Find where the given text appears and provide that cell's center as (X, Y) coordinate. 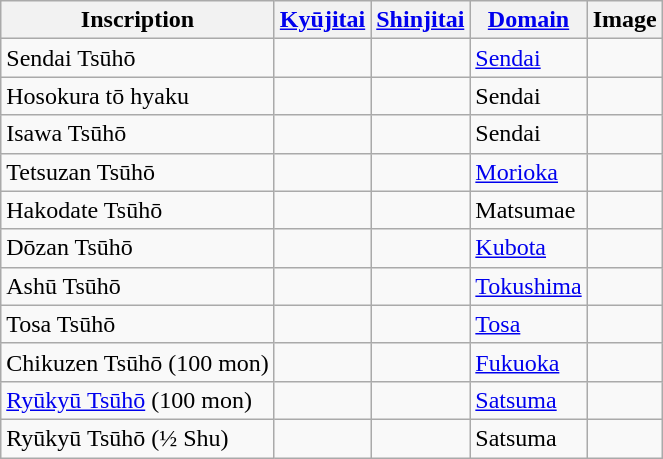
Kubota (528, 248)
Matsumae (528, 210)
Fukuoka (528, 362)
Chikuzen Tsūhō (100 mon) (138, 362)
Image (624, 20)
Tosa Tsūhō (138, 324)
Tosa (528, 324)
Hosokura tō hyaku (138, 96)
Tetsuzan Tsūhō (138, 172)
Domain (528, 20)
Sendai Tsūhō (138, 58)
Ryūkyū Tsūhō (100 mon) (138, 400)
Tokushima (528, 286)
Dōzan Tsūhō (138, 248)
Shinjitai (420, 20)
Ashū Tsūhō (138, 286)
Isawa Tsūhō (138, 134)
Kyūjitai (322, 20)
Hakodate Tsūhō (138, 210)
Inscription (138, 20)
Morioka (528, 172)
Ryūkyū Tsūhō (½ Shu) (138, 438)
